For the text-containing cell, return its midpoint in [x, y] coordinate format. 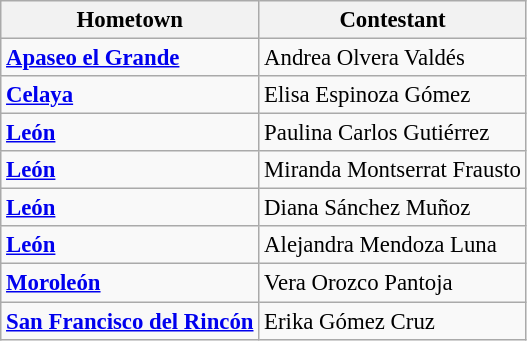
Erika Gómez Cruz [392, 321]
San Francisco del Rincón [130, 321]
Vera Orozco Pantoja [392, 283]
Andrea Olvera Valdés [392, 58]
Celaya [130, 95]
Alejandra Mendoza Luna [392, 245]
Apaseo el Grande [130, 58]
Contestant [392, 20]
Moroleón [130, 283]
Elisa Espinoza Gómez [392, 95]
Paulina Carlos Gutiérrez [392, 133]
Miranda Montserrat Frausto [392, 170]
Diana Sánchez Muñoz [392, 208]
Hometown [130, 20]
